Determine the [X, Y] coordinate at the center of the cell enclosing the given text.  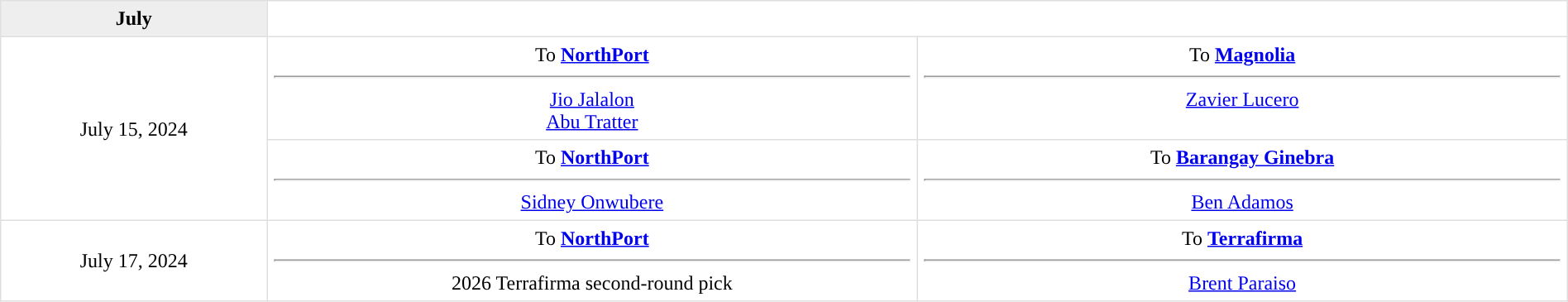
To NorthPort2026 Terrafirma second-round pick [592, 261]
To TerrafirmaBrent Paraiso [1242, 261]
July [134, 19]
July 17, 2024 [134, 261]
To MagnoliaZavier Lucero [1242, 88]
July 15, 2024 [134, 128]
To NorthPortJio JalalonAbu Tratter [592, 88]
To NorthPortSidney Onwubere [592, 180]
To Barangay GinebraBen Adamos [1242, 180]
